For the text-containing cell, return its midpoint in (X, Y) coordinate format. 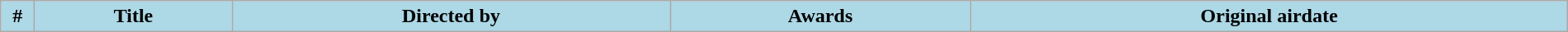
# (18, 16)
Directed by (452, 16)
Awards (820, 16)
Title (134, 16)
Original airdate (1269, 16)
